Capture the cell that displays the provided text and extract its (X, Y) central coordinate. 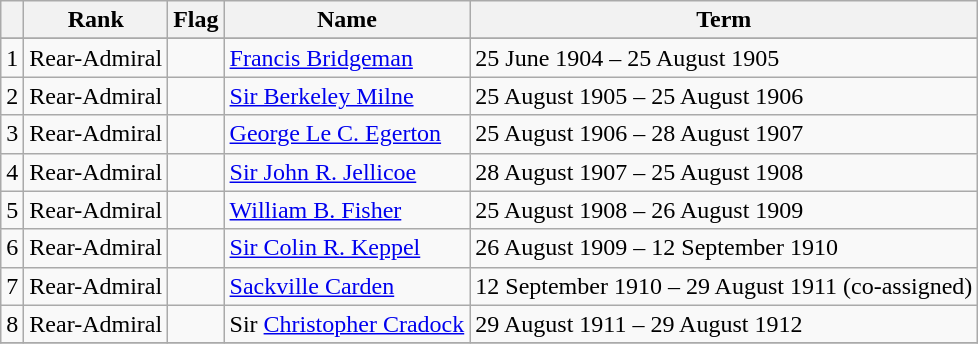
Term (724, 20)
Sir Colin R. Keppel (347, 248)
Flag (196, 20)
25 June 1904 – 25 August 1905 (724, 58)
7 (12, 286)
1 (12, 58)
25 August 1906 – 28 August 1907 (724, 134)
26 August 1909 – 12 September 1910 (724, 248)
29 August 1911 – 29 August 1912 (724, 324)
12 September 1910 – 29 August 1911 (co-assigned) (724, 286)
8 (12, 324)
Sackville Carden (347, 286)
25 August 1908 – 26 August 1909 (724, 210)
2 (12, 96)
Sir Christopher Cradock (347, 324)
William B. Fisher (347, 210)
5 (12, 210)
Rank (96, 20)
Francis Bridgeman (347, 58)
3 (12, 134)
Sir John R. Jellicoe (347, 172)
25 August 1905 – 25 August 1906 (724, 96)
4 (12, 172)
Sir Berkeley Milne (347, 96)
6 (12, 248)
28 August 1907 – 25 August 1908 (724, 172)
Name (347, 20)
George Le C. Egerton (347, 134)
